Scan for the cell matching the given text and deliver its [X, Y] coordinate at center. 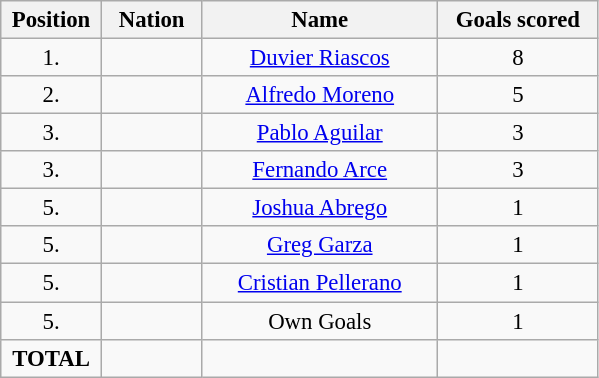
5 [518, 95]
TOTAL [52, 358]
Cristian Pellerano [320, 283]
2. [52, 95]
Duvier Riascos [320, 58]
Nation [152, 20]
Fernando Arce [320, 170]
Joshua Abrego [320, 208]
Alfredo Moreno [320, 95]
Goals scored [518, 20]
8 [518, 58]
Position [52, 20]
Pablo Aguilar [320, 133]
Greg Garza [320, 245]
Own Goals [320, 321]
Name [320, 20]
1. [52, 58]
